For the text-containing cell, return its midpoint in [x, y] coordinate format. 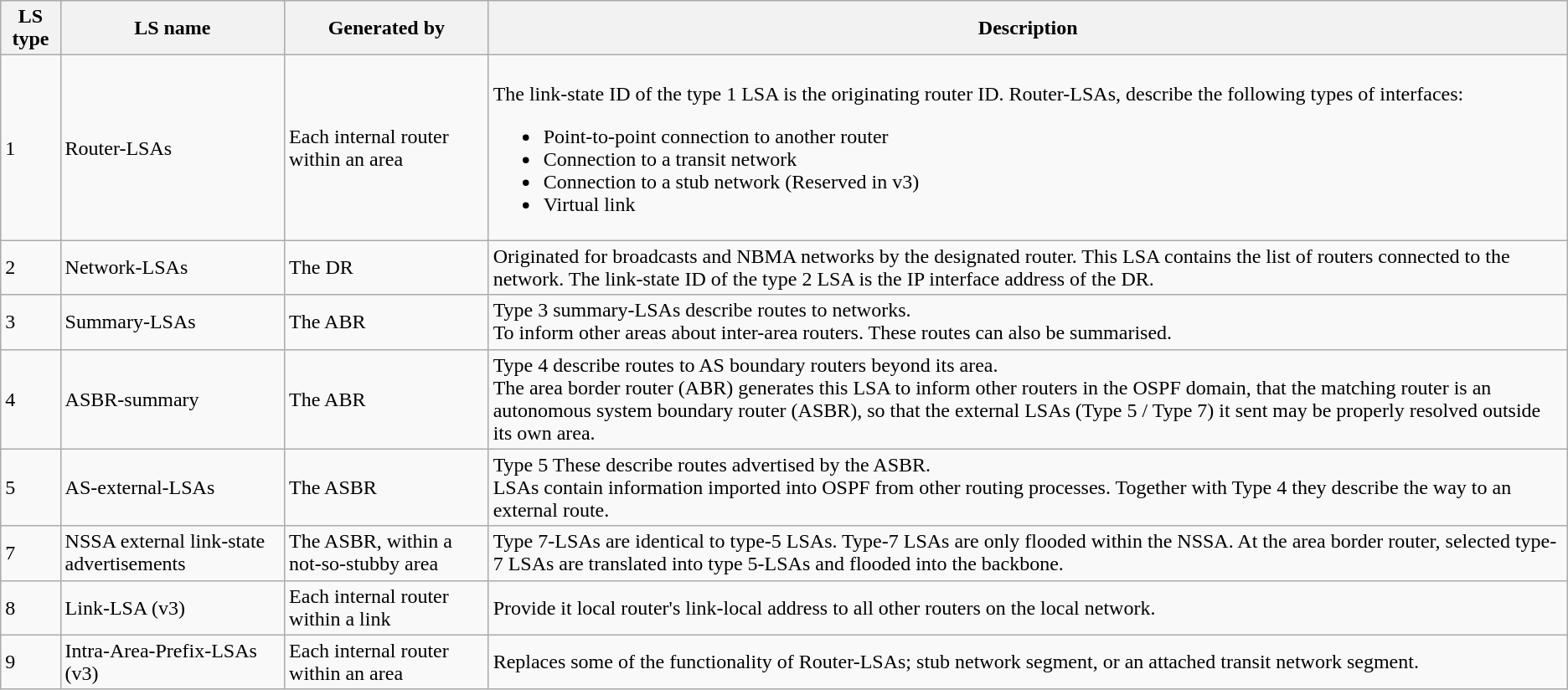
LS type [30, 28]
3 [30, 322]
2 [30, 268]
1 [30, 147]
Provide it local router's link-local address to all other routers on the local network. [1028, 608]
The ASBR [387, 487]
7 [30, 553]
ASBR-summary [173, 399]
8 [30, 608]
The DR [387, 268]
Description [1028, 28]
Type 3 summary-LSAs describe routes to networks.To inform other areas about inter-area routers. These routes can also be summarised. [1028, 322]
Router-LSAs [173, 147]
NSSA external link-state advertisements [173, 553]
Generated by [387, 28]
Summary-LSAs [173, 322]
Network-LSAs [173, 268]
9 [30, 662]
Intra-Area-Prefix-LSAs (v3) [173, 662]
AS-external-LSAs [173, 487]
Link-LSA (v3) [173, 608]
5 [30, 487]
The ASBR, within a not-so-stubby area [387, 553]
Each internal router within a link [387, 608]
Replaces some of the functionality of Router-LSAs; stub network segment, or an attached transit network segment. [1028, 662]
LS name [173, 28]
4 [30, 399]
